For the text-containing cell, return its midpoint in (x, y) coordinate format. 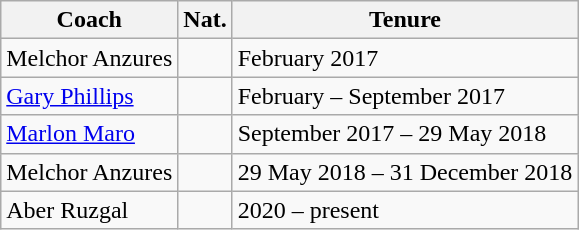
Gary Phillips (90, 96)
February 2017 (405, 58)
2020 – present (405, 210)
September 2017 – 29 May 2018 (405, 134)
Nat. (205, 20)
Coach (90, 20)
February – September 2017 (405, 96)
Tenure (405, 20)
Marlon Maro (90, 134)
29 May 2018 – 31 December 2018 (405, 172)
Aber Ruzgal (90, 210)
